Return the (x, y) coordinate for the center point of the cell that contains the specified text.  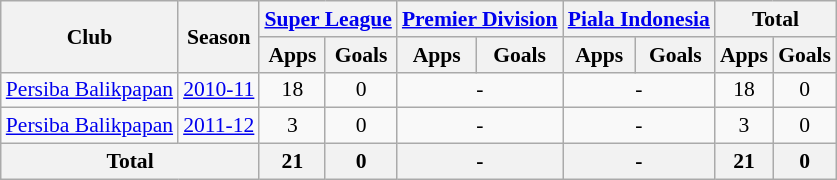
2010-11 (218, 90)
Club (90, 36)
Piala Indonesia (639, 19)
Super League (328, 19)
Premier Division (480, 19)
2011-12 (218, 126)
Season (218, 36)
